Search for the cell housing the specified text and yield its [X, Y] center coordinate. 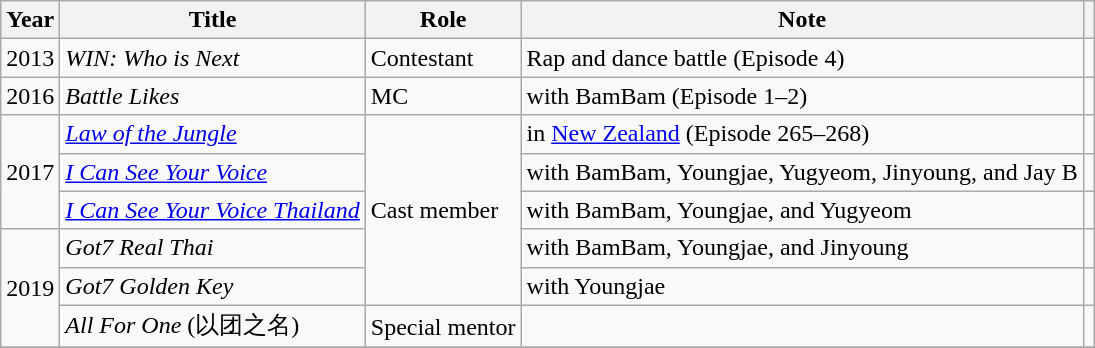
Note [802, 20]
Cast member [443, 210]
Battle Likes [213, 96]
Law of the Jungle [213, 134]
WIN: Who is Next [213, 58]
I Can See Your Voice [213, 172]
Special mentor [443, 326]
MC [443, 96]
with BamBam (Episode 1–2) [802, 96]
with BamBam, Youngjae, Yugyeom, Jinyoung, and Jay B [802, 172]
Role [443, 20]
with BamBam, Youngjae, and Yugyeom [802, 210]
All For One (以团之名) [213, 326]
Contestant [443, 58]
Got7 Real Thai [213, 248]
Year [30, 20]
with Youngjae [802, 286]
in New Zealand (Episode 265–268) [802, 134]
Got7 Golden Key [213, 286]
2019 [30, 288]
Title [213, 20]
with BamBam, Youngjae, and Jinyoung [802, 248]
I Can See Your Voice Thailand [213, 210]
2013 [30, 58]
2017 [30, 172]
2016 [30, 96]
Rap and dance battle (Episode 4) [802, 58]
